Extract the [X, Y] coordinate from the center of the cell holding the provided text.  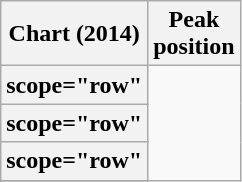
Peakposition [194, 34]
Chart (2014) [74, 34]
